Detect which cell encompasses the target text, then output its [X, Y] center coordinate. 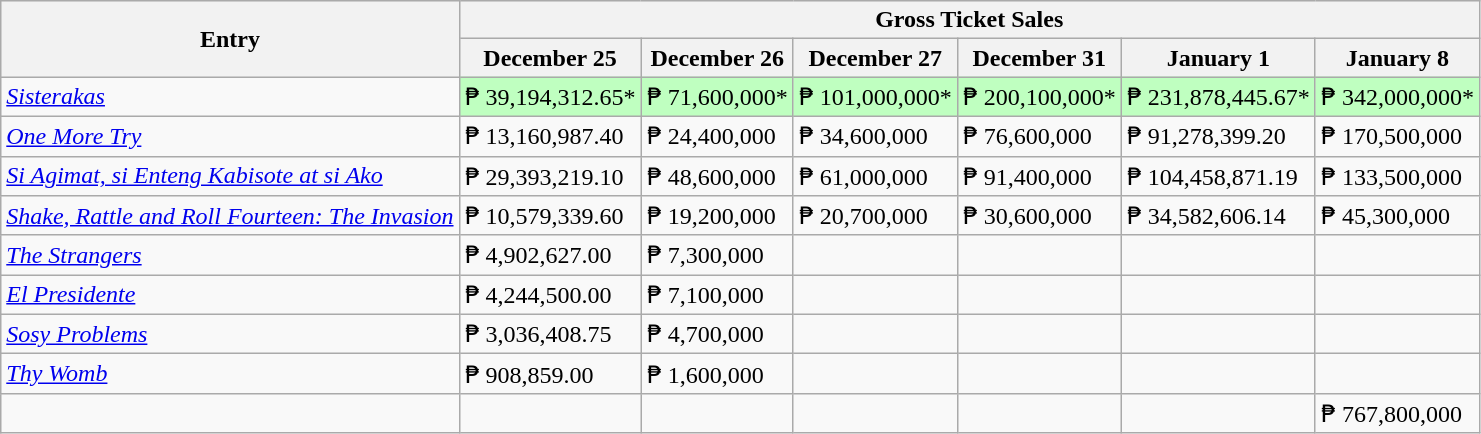
₱ 29,393,219.10 [550, 176]
₱ 170,500,000 [1397, 136]
Sosy Problems [230, 334]
₱ 767,800,000 [1397, 413]
₱ 7,300,000 [717, 255]
December 26 [717, 58]
₱ 10,579,339.60 [550, 216]
₱ 7,100,000 [717, 295]
₱ 4,244,500.00 [550, 295]
January 8 [1397, 58]
₱ 133,500,000 [1397, 176]
₱ 200,100,000* [1039, 97]
₱ 101,000,000* [875, 97]
December 25 [550, 58]
One More Try [230, 136]
₱ 3,036,408.75 [550, 334]
₱ 1,600,000 [717, 374]
Thy Womb [230, 374]
₱ 30,600,000 [1039, 216]
December 31 [1039, 58]
₱ 61,000,000 [875, 176]
Entry [230, 39]
₱ 4,700,000 [717, 334]
Gross Ticket Sales [969, 20]
₱ 48,600,000 [717, 176]
₱ 24,400,000 [717, 136]
₱ 342,000,000* [1397, 97]
₱ 45,300,000 [1397, 216]
Shake, Rattle and Roll Fourteen: The Invasion [230, 216]
₱ 231,878,445.67* [1218, 97]
₱ 34,582,606.14 [1218, 216]
₱ 19,200,000 [717, 216]
Si Agimat, si Enteng Kabisote at si Ako [230, 176]
₱ 34,600,000 [875, 136]
January 1 [1218, 58]
₱ 4,902,627.00 [550, 255]
₱ 91,400,000 [1039, 176]
₱ 39,194,312.65* [550, 97]
₱ 76,600,000 [1039, 136]
₱ 908,859.00 [550, 374]
El Presidente [230, 295]
₱ 91,278,399.20 [1218, 136]
The Strangers [230, 255]
₱ 13,160,987.40 [550, 136]
December 27 [875, 58]
₱ 71,600,000* [717, 97]
₱ 20,700,000 [875, 216]
₱ 104,458,871.19 [1218, 176]
Sisterakas [230, 97]
